Pinpoint the cell where the given text exists, returning its (X, Y) midpoint coordinate. 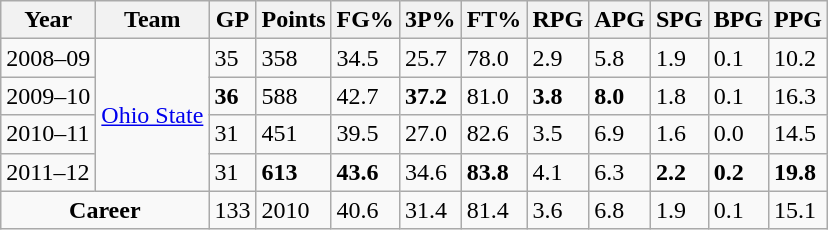
358 (294, 58)
133 (232, 210)
8.0 (620, 96)
3.5 (558, 134)
27.0 (430, 134)
Points (294, 20)
2008–09 (48, 58)
Career (105, 210)
42.7 (365, 96)
3P% (430, 20)
GP (232, 20)
RPG (558, 20)
82.6 (494, 134)
Team (152, 20)
FG% (365, 20)
BPG (738, 20)
1.6 (679, 134)
4.1 (558, 172)
2010 (294, 210)
15.1 (798, 210)
39.5 (365, 134)
2009–10 (48, 96)
37.2 (430, 96)
83.8 (494, 172)
6.9 (620, 134)
Ohio State (152, 115)
5.8 (620, 58)
6.3 (620, 172)
35 (232, 58)
31.4 (430, 210)
6.8 (620, 210)
14.5 (798, 134)
25.7 (430, 58)
588 (294, 96)
36 (232, 96)
1.8 (679, 96)
19.8 (798, 172)
0.0 (738, 134)
34.6 (430, 172)
2010–11 (48, 134)
SPG (679, 20)
PPG (798, 20)
16.3 (798, 96)
2011–12 (48, 172)
10.2 (798, 58)
3.6 (558, 210)
43.6 (365, 172)
0.2 (738, 172)
34.5 (365, 58)
78.0 (494, 58)
FT% (494, 20)
APG (620, 20)
81.4 (494, 210)
40.6 (365, 210)
Year (48, 20)
613 (294, 172)
2.9 (558, 58)
3.8 (558, 96)
2.2 (679, 172)
451 (294, 134)
81.0 (494, 96)
